Determine the (X, Y) coordinate at the center of the cell enclosing the given text.  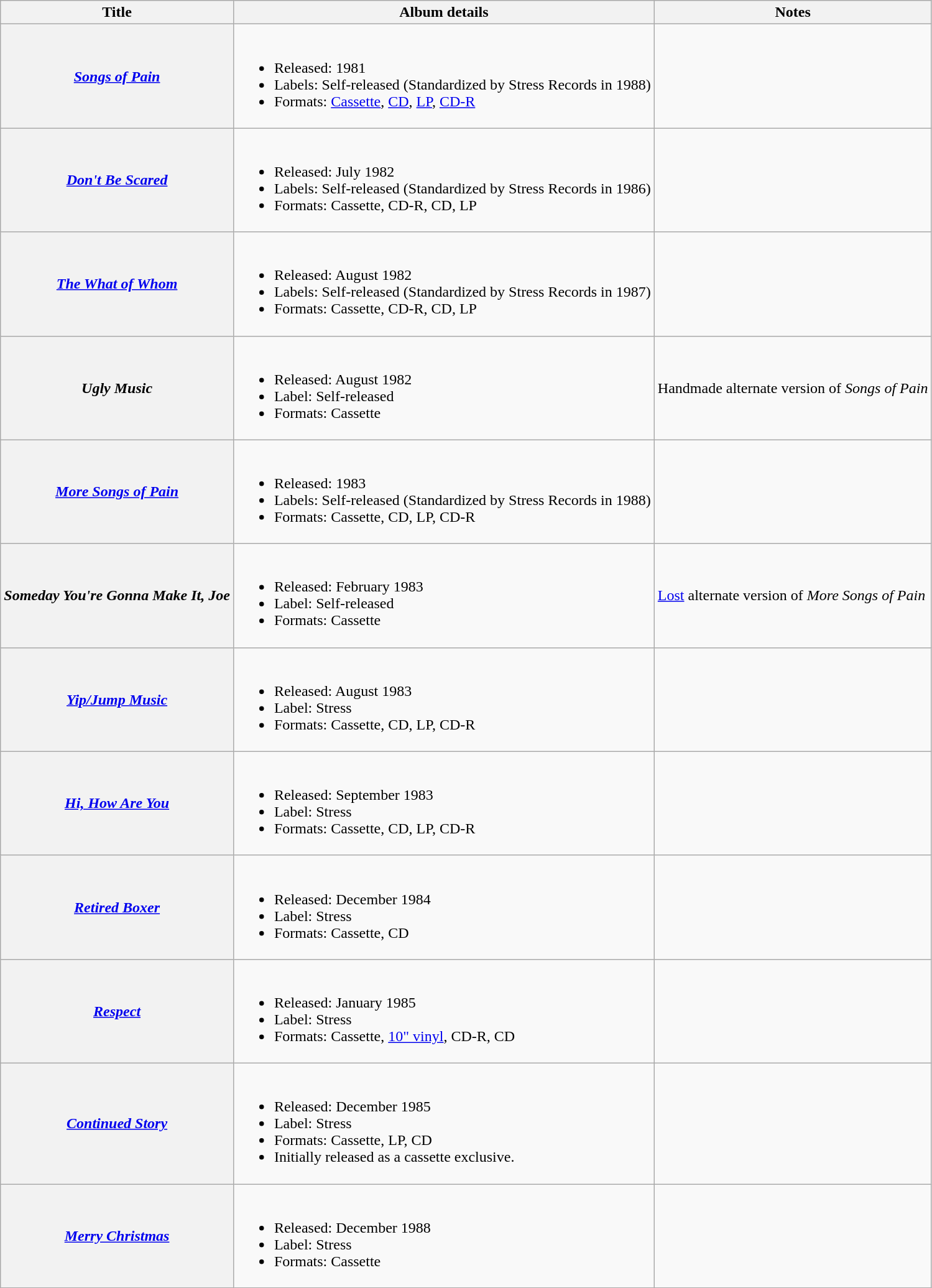
Notes (793, 12)
Continued Story (117, 1123)
Released: July 1982Labels: Self-released (Standardized by Stress Records in 1986)Formats: Cassette, CD-R, CD, LP (444, 180)
Ugly Music (117, 388)
Title (117, 12)
Hi, How Are You (117, 804)
Songs of Pain (117, 76)
Released: August 1982Labels: Self-released (Standardized by Stress Records in 1987)Formats: Cassette, CD-R, CD, LP (444, 284)
Released: February 1983Label: Self-releasedFormats: Cassette (444, 596)
Retired Boxer (117, 907)
More Songs of Pain (117, 491)
Respect (117, 1011)
Merry Christmas (117, 1236)
Lost alternate version of More Songs of Pain (793, 596)
Released: August 1982Label: Self-releasedFormats: Cassette (444, 388)
Handmade alternate version of Songs of Pain (793, 388)
Released: 1981Labels: Self-released (Standardized by Stress Records in 1988)Formats: Cassette, CD, LP, CD-R (444, 76)
Someday You're Gonna Make It, Joe (117, 596)
Don't Be Scared (117, 180)
Released: September 1983Label: StressFormats: Cassette, CD, LP, CD-R (444, 804)
Album details (444, 12)
Released: December 1985Label: StressFormats: Cassette, LP, CD Initially released as a cassette exclusive. (444, 1123)
Released: 1983Labels: Self-released (Standardized by Stress Records in 1988)Formats: Cassette, CD, LP, CD-R (444, 491)
Yip/Jump Music (117, 699)
The What of Whom (117, 284)
Released: August 1983Label: StressFormats: Cassette, CD, LP, CD-R (444, 699)
Released: January 1985Label: StressFormats: Cassette, 10" vinyl, CD-R, CD (444, 1011)
Released: December 1988Label: StressFormats: Cassette (444, 1236)
Released: December 1984Label: StressFormats: Cassette, CD (444, 907)
